Scan for the cell matching the given text and deliver its [x, y] coordinate at center. 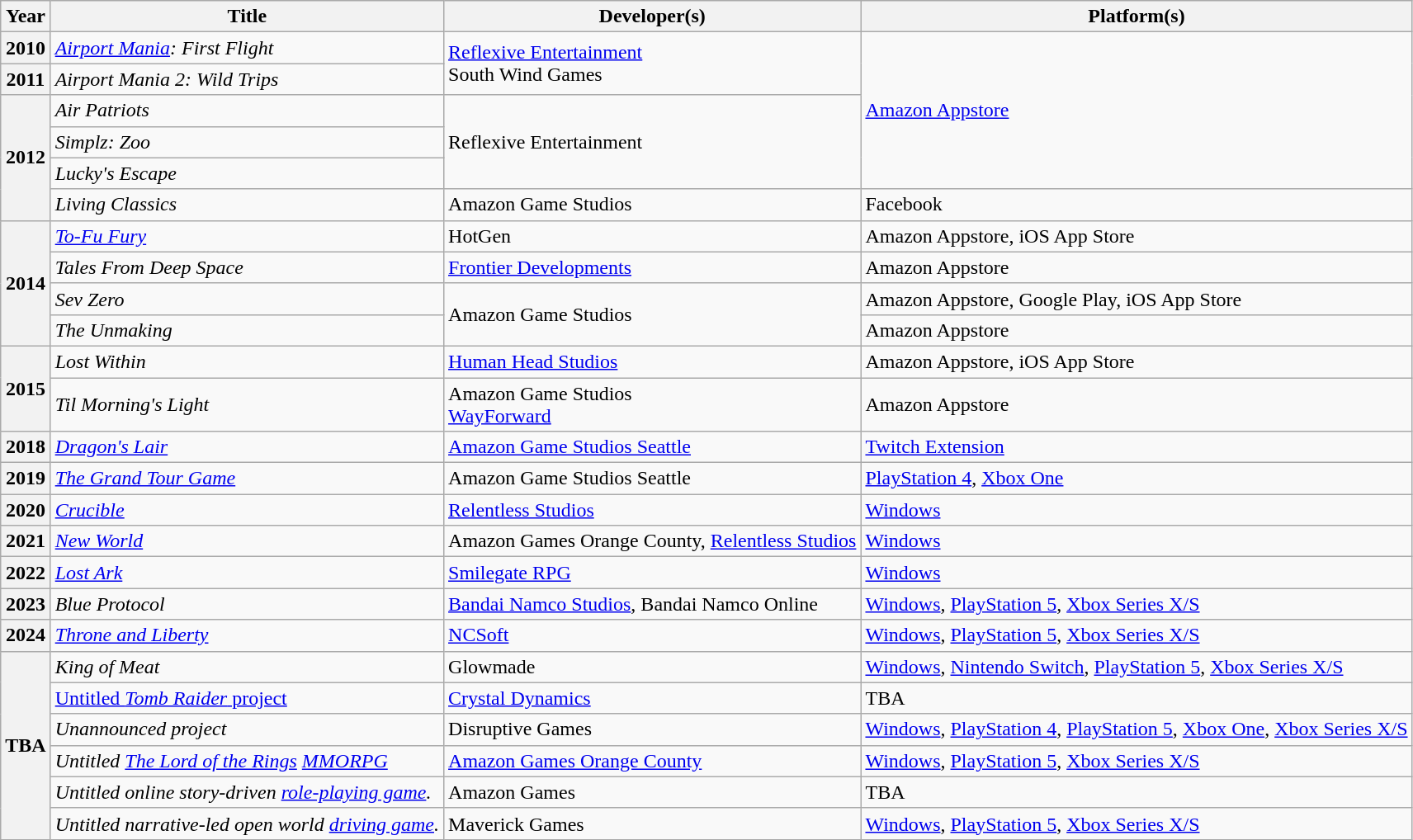
Lost Within [247, 361]
The Grand Tour Game [247, 479]
2015 [26, 388]
Reflexive Entertainment [652, 142]
Living Classics [247, 205]
To-Fu Fury [247, 236]
Untitled Tomb Raider project [247, 698]
Lost Ark [247, 573]
Amazon Games Orange County, Relentless Studios [652, 541]
Blue Protocol [247, 604]
2014 [26, 283]
Airport Mania 2: Wild Trips [247, 79]
New World [247, 541]
Til Morning's Light [247, 404]
Platform(s) [1137, 17]
Twitch Extension [1137, 447]
PlayStation 4, Xbox One [1137, 479]
Year [26, 17]
2020 [26, 510]
HotGen [652, 236]
Title [247, 17]
Sev Zero [247, 299]
2021 [26, 541]
Frontier Developments [652, 267]
Tales From Deep Space [247, 267]
Simplz: Zoo [247, 142]
Amazon Appstore, Google Play, iOS App Store [1137, 299]
Untitled The Lord of the Rings MMORPG [247, 761]
Air Patriots [247, 111]
Maverick Games [652, 823]
Crystal Dynamics [652, 698]
Airport Mania: First Flight [247, 48]
Untitled online story-driven role-playing game. [247, 792]
Dragon's Lair [247, 447]
2011 [26, 79]
Disruptive Games [652, 729]
Bandai Namco Studios, Bandai Namco Online [652, 604]
2010 [26, 48]
Amazon Game StudiosWayForward [652, 404]
Glowmade [652, 667]
NCSoft [652, 635]
2012 [26, 158]
Amazon Games Orange County [652, 761]
2018 [26, 447]
Amazon Games [652, 792]
Facebook [1137, 205]
2022 [26, 573]
Developer(s) [652, 17]
The Unmaking [247, 330]
Smilegate RPG [652, 573]
2019 [26, 479]
2024 [26, 635]
Relentless Studios [652, 510]
Untitled narrative-led open world driving game. [247, 823]
King of Meat [247, 667]
Throne and Liberty [247, 635]
Unannounced project [247, 729]
2023 [26, 604]
Crucible [247, 510]
Windows, PlayStation 4, PlayStation 5, Xbox One, Xbox Series X/S [1137, 729]
Lucky's Escape [247, 173]
Reflexive EntertainmentSouth Wind Games [652, 64]
Human Head Studios [652, 361]
Windows, Nintendo Switch, PlayStation 5, Xbox Series X/S [1137, 667]
